Detect which cell encompasses the target text, then output its [x, y] center coordinate. 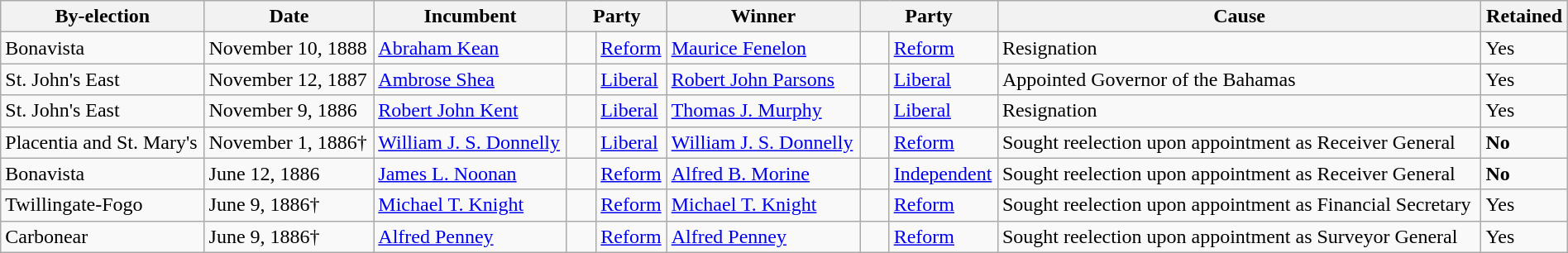
Appointed Governor of the Bahamas [1239, 79]
Ambrose Shea [471, 79]
James L. Noonan [471, 174]
Robert John Parsons [763, 79]
November 12, 1887 [289, 79]
Abraham Kean [471, 48]
November 9, 1886 [289, 111]
Sought reelection upon appointment as Financial Secretary [1239, 205]
November 10, 1888 [289, 48]
Winner [763, 17]
November 1, 1886† [289, 142]
Date [289, 17]
Independent [943, 174]
Retained [1524, 17]
Twillingate-Fogo [103, 205]
Sought reelection upon appointment as Surveyor General [1239, 236]
Placentia and St. Mary's [103, 142]
June 12, 1886 [289, 174]
Maurice Fenelon [763, 48]
Cause [1239, 17]
Alfred B. Morine [763, 174]
Robert John Kent [471, 111]
Carbonear [103, 236]
Thomas J. Murphy [763, 111]
By-election [103, 17]
Incumbent [471, 17]
